Identify which cell holds the provided text, then report its [x, y] central coordinate. 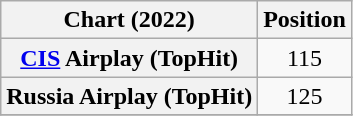
Position [305, 20]
CIS Airplay (TopHit) [130, 58]
125 [305, 96]
Chart (2022) [130, 20]
Russia Airplay (TopHit) [130, 96]
115 [305, 58]
